For the text-containing cell, return its midpoint in (x, y) coordinate format. 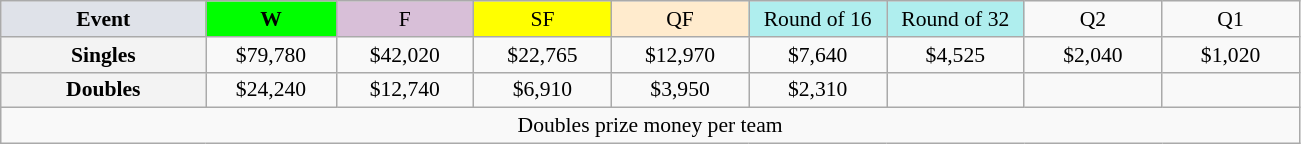
$7,640 (818, 55)
$1,020 (1231, 55)
F (405, 19)
$79,780 (271, 55)
$6,910 (543, 90)
$22,765 (543, 55)
$4,525 (955, 55)
Round of 32 (955, 19)
W (271, 19)
QF (680, 19)
Doubles (104, 90)
Doubles prize money per team (650, 126)
Q2 (1093, 19)
$42,020 (405, 55)
Q1 (1231, 19)
$12,970 (680, 55)
$3,950 (680, 90)
Round of 16 (818, 19)
$12,740 (405, 90)
SF (543, 19)
Event (104, 19)
$2,310 (818, 90)
Singles (104, 55)
$24,240 (271, 90)
$2,040 (1093, 55)
